Return the [x, y] coordinate for the center point of the cell that contains the specified text.  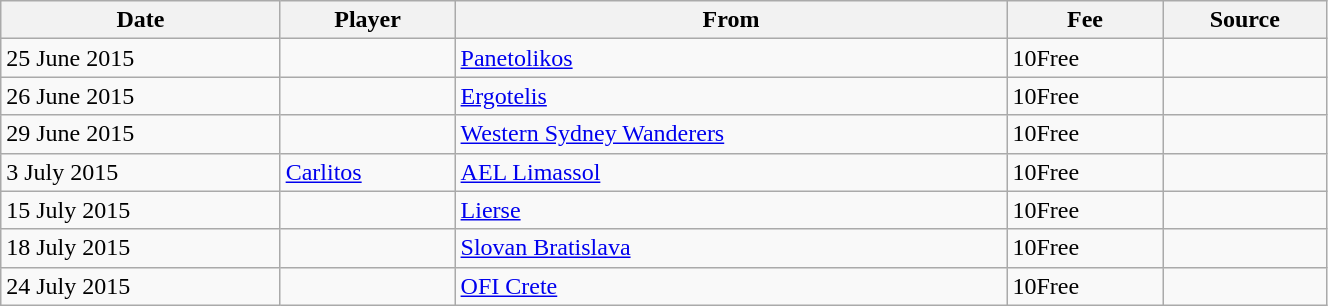
Panetolikos [731, 58]
26 June 2015 [140, 96]
Ergotelis [731, 96]
OFI Crete [731, 286]
18 July 2015 [140, 248]
Date [140, 20]
25 June 2015 [140, 58]
3 July 2015 [140, 172]
Carlitos [368, 172]
29 June 2015 [140, 134]
Source [1244, 20]
Fee [1085, 20]
15 July 2015 [140, 210]
Player [368, 20]
AEL Limassol [731, 172]
Western Sydney Wanderers [731, 134]
Slovan Bratislava [731, 248]
24 July 2015 [140, 286]
Lierse [731, 210]
From [731, 20]
